Locate the cell with the specified text and output its (X, Y) center coordinate. 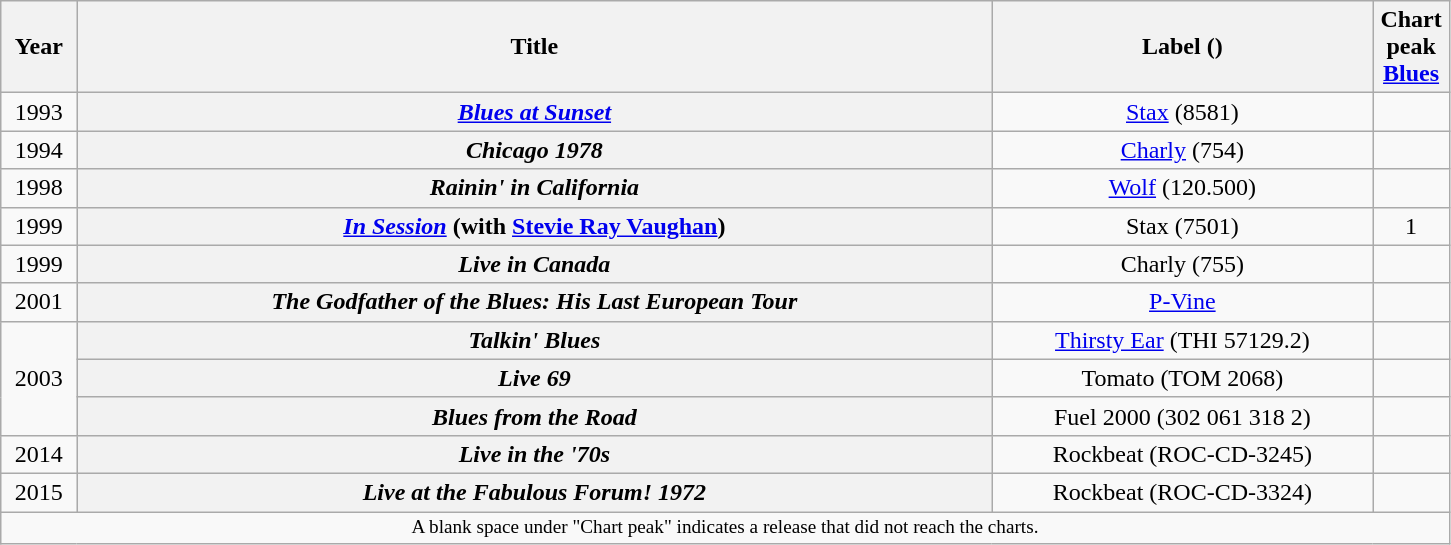
Live at the Fabulous Forum! 1972 (534, 492)
Charly (755) (1182, 264)
Fuel 2000 (302 061 318 2) (1182, 416)
Live 69 (534, 378)
P-Vine (1182, 302)
Stax (7501) (1182, 226)
1 (1411, 226)
1998 (39, 188)
The Godfather of the Blues: His Last European Tour (534, 302)
Live in the '70s (534, 454)
Blues from the Road (534, 416)
Title (534, 47)
Rockbeat (ROC-CD-3245) (1182, 454)
Label () (1182, 47)
1993 (39, 112)
Live in Canada (534, 264)
Rockbeat (ROC-CD-3324) (1182, 492)
Tomato (TOM 2068) (1182, 378)
1994 (39, 150)
Rainin' in California (534, 188)
Year (39, 47)
Talkin' Blues (534, 340)
Thirsty Ear (THI 57129.2) (1182, 340)
Chicago 1978 (534, 150)
In Session (with Stevie Ray Vaughan) (534, 226)
2001 (39, 302)
Blues at Sunset (534, 112)
A blank space under "Chart peak" indicates a release that did not reach the charts. (725, 528)
2014 (39, 454)
Wolf (120.500) (1182, 188)
2003 (39, 378)
2015 (39, 492)
ChartpeakBlues (1411, 47)
Charly (754) (1182, 150)
Stax (8581) (1182, 112)
